Find where the given text appears and provide that cell's center as [x, y] coordinate. 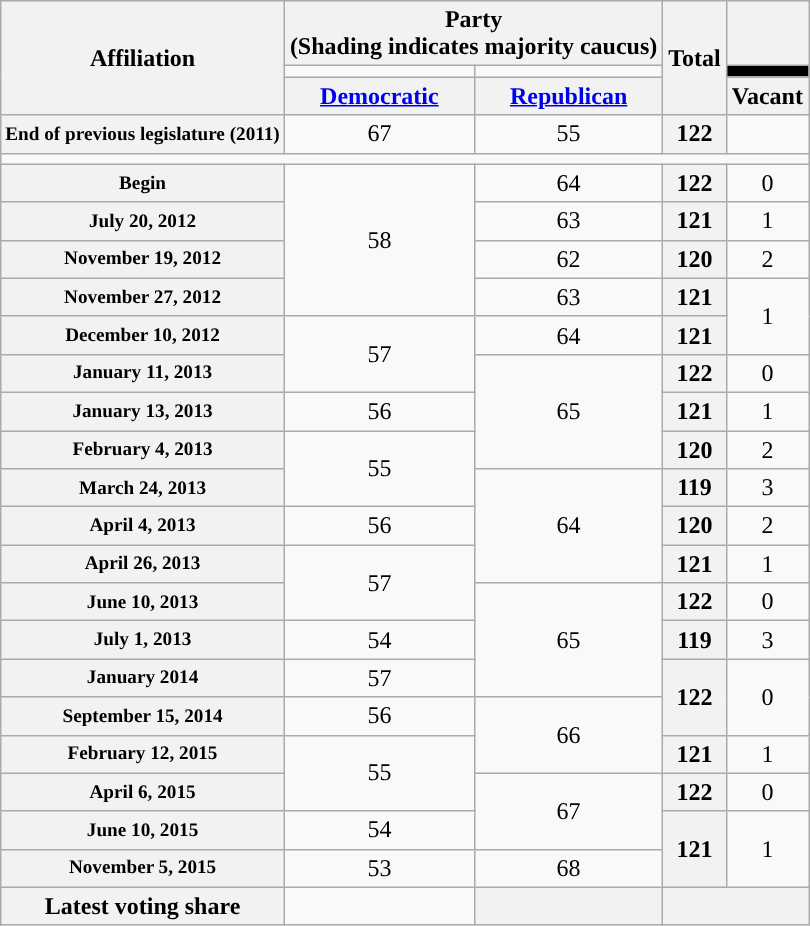
Republican [568, 96]
December 10, 2012 [143, 335]
53 [379, 868]
January 2014 [143, 678]
April 26, 2013 [143, 564]
Total [695, 58]
Affiliation [143, 58]
Vacant [767, 96]
End of previous legislature (2011) [143, 134]
November 27, 2012 [143, 297]
March 24, 2013 [143, 488]
April 4, 2013 [143, 526]
November 19, 2012 [143, 259]
July 20, 2012 [143, 221]
June 10, 2013 [143, 602]
November 5, 2015 [143, 868]
66 [568, 735]
68 [568, 868]
September 15, 2014 [143, 716]
April 6, 2015 [143, 792]
July 1, 2013 [143, 640]
58 [379, 240]
Begin [143, 183]
June 10, 2015 [143, 830]
Latest voting share [143, 906]
January 13, 2013 [143, 411]
Party (Shading indicates majority caucus) [473, 34]
February 12, 2015 [143, 754]
Democratic [379, 96]
62 [568, 259]
February 4, 2013 [143, 449]
January 11, 2013 [143, 373]
